Pinpoint the cell where the given text exists, returning its [X, Y] midpoint coordinate. 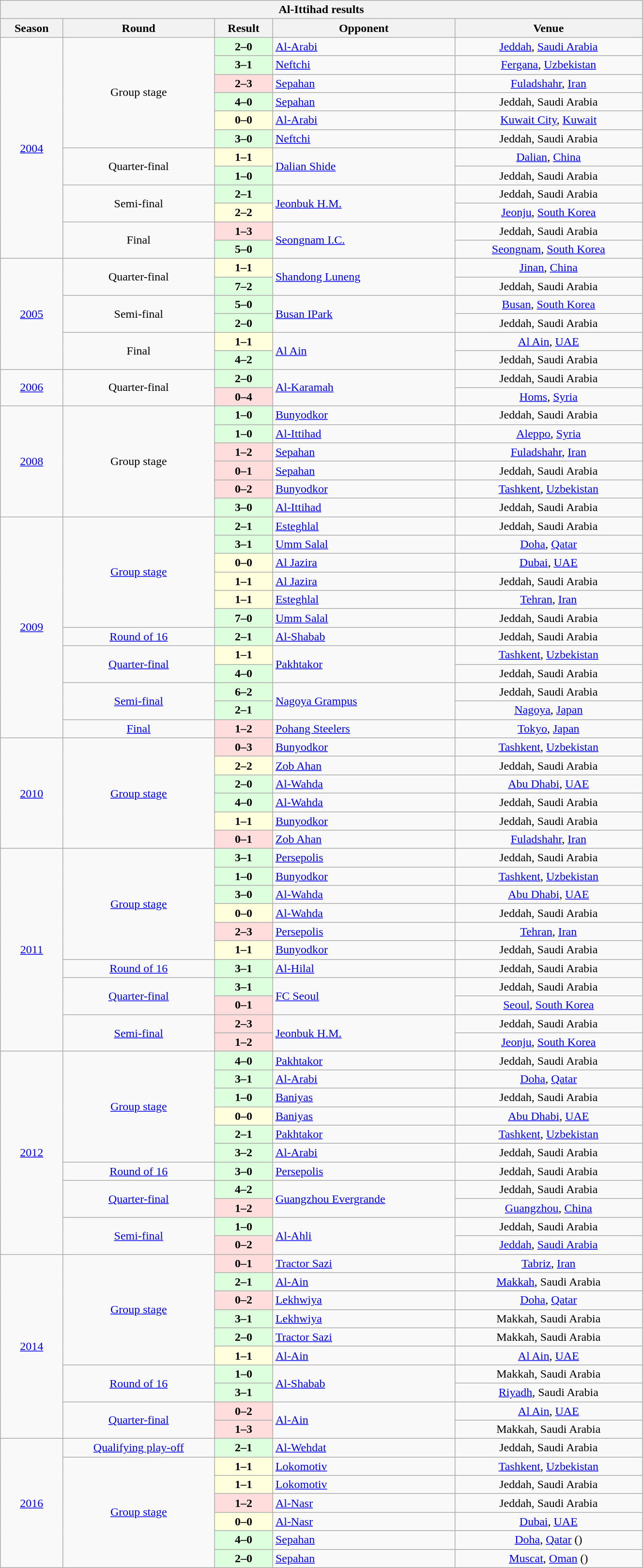
Al-Hilal [364, 968]
2011 [32, 950]
Jinan, China [548, 268]
FC Seoul [364, 996]
2014 [32, 1347]
2012 [32, 1153]
Al-Wehdat [364, 1448]
Al-Ittihad results [321, 10]
Al-Ahli [364, 1236]
Nagoya Grampus [364, 701]
Homs, Syria [548, 397]
Qualifying play-off [138, 1448]
2006 [32, 388]
0–3 [244, 747]
Season [32, 28]
Doha, Qatar () [548, 1540]
3–2 [244, 1153]
Muscat, Oman () [548, 1558]
Opponent [364, 28]
Fergana, Uzbekistan [548, 65]
2010 [32, 793]
Riyadh, Saudi Arabia [548, 1392]
7–2 [244, 286]
2005 [32, 314]
Seongnam, South Korea [548, 249]
Al-Karamah [364, 388]
Shandong Luneng [364, 277]
Tokyo, Japan [548, 729]
7–0 [244, 618]
Seongnam I.C. [364, 240]
6–2 [244, 692]
Dalian, China [548, 157]
Dalian Shide [364, 166]
Nagoya, Japan [548, 710]
Aleppo, Syria [548, 434]
Tabriz, Iran [548, 1263]
2016 [32, 1503]
Venue [548, 28]
Al Ain [364, 351]
2004 [32, 148]
Busan, South Korea [548, 305]
0–4 [244, 397]
Round [138, 28]
Guangzhou, China [548, 1208]
2008 [32, 461]
Result [244, 28]
Pohang Steelers [364, 729]
2009 [32, 627]
Busan IPark [364, 314]
Guangzhou Evergrande [364, 1199]
Seoul, South Korea [548, 1005]
Kuwait City, Kuwait [548, 120]
